Return the (X, Y) coordinate for the center point of the cell that contains the specified text.  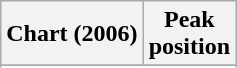
Peakposition (189, 34)
Chart (2006) (72, 34)
